Determine the (x, y) coordinate at the center of the cell enclosing the given text.  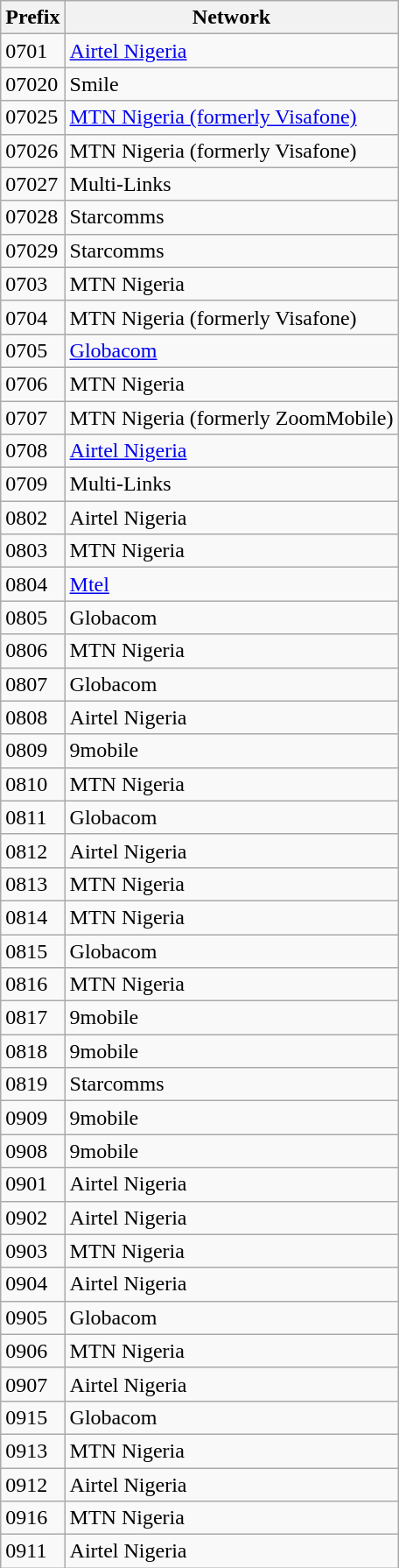
0709 (33, 484)
0815 (33, 950)
07027 (33, 184)
0813 (33, 884)
0806 (33, 651)
0704 (33, 317)
0707 (33, 418)
0701 (33, 51)
0805 (33, 618)
0808 (33, 717)
0911 (33, 1551)
0819 (33, 1084)
0904 (33, 1284)
0814 (33, 917)
0803 (33, 551)
0818 (33, 1051)
0907 (33, 1384)
0912 (33, 1485)
07029 (33, 251)
07026 (33, 151)
0812 (33, 851)
Smile (231, 84)
0804 (33, 584)
07025 (33, 117)
0905 (33, 1317)
0810 (33, 784)
Network (231, 18)
0703 (33, 284)
0909 (33, 1118)
0901 (33, 1184)
0809 (33, 751)
0811 (33, 817)
07020 (33, 84)
0902 (33, 1218)
0817 (33, 1018)
0916 (33, 1518)
0706 (33, 384)
MTN Nigeria (formerly ZoomMobile) (231, 418)
0913 (33, 1451)
0807 (33, 684)
Mtel (231, 584)
0802 (33, 518)
0908 (33, 1151)
Prefix (33, 18)
0906 (33, 1351)
0816 (33, 985)
0903 (33, 1251)
07028 (33, 217)
0705 (33, 350)
0915 (33, 1417)
0708 (33, 451)
